Locate the cell with the specified text and output its (X, Y) center coordinate. 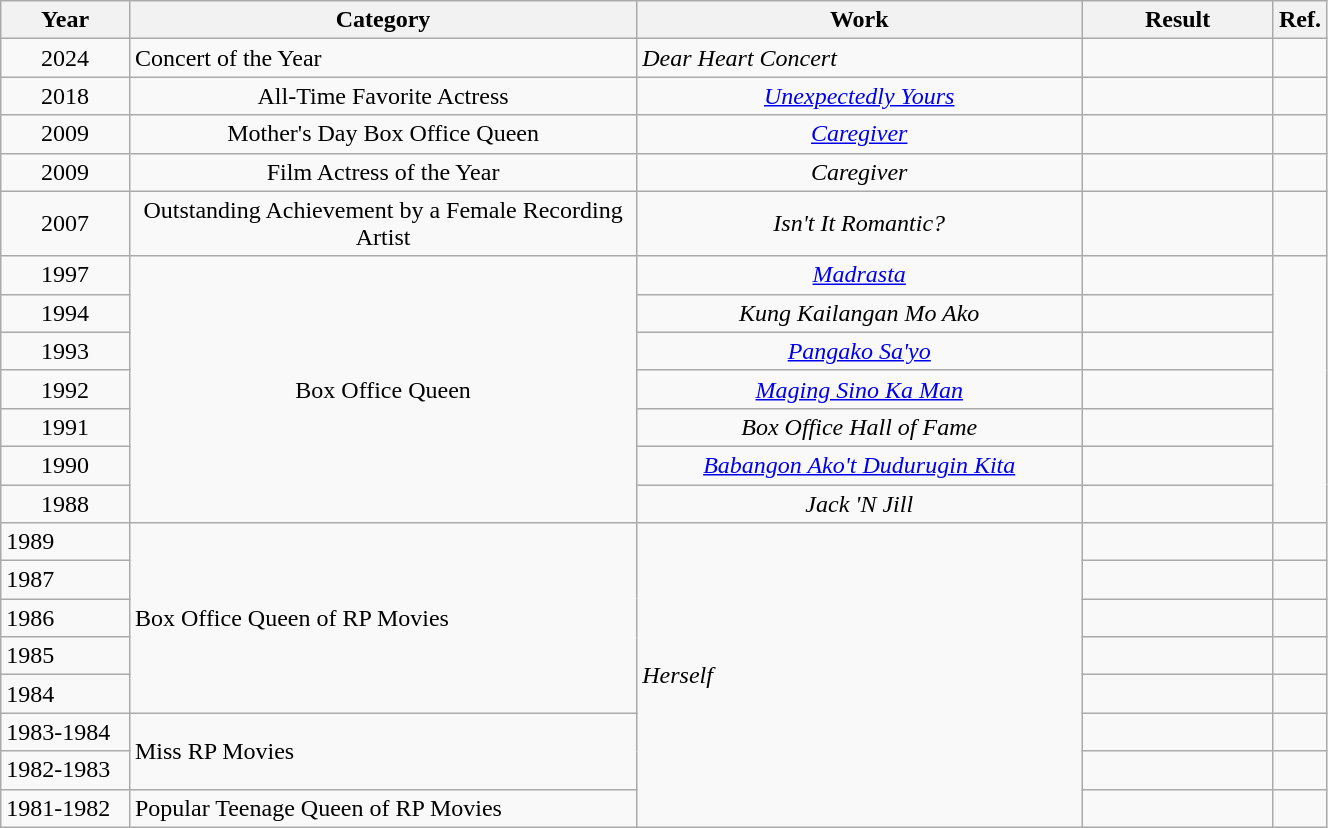
2018 (66, 96)
1991 (66, 427)
Box Office Queen of RP Movies (382, 618)
1988 (66, 503)
1982-1983 (66, 770)
Kung Kailangan Mo Ako (860, 313)
1983-1984 (66, 732)
Dear Heart Concert (860, 58)
Outstanding Achievement by a Female Recording Artist (382, 224)
1989 (66, 542)
Year (66, 20)
All-Time Favorite Actress (382, 96)
Pangako Sa'yo (860, 351)
Miss RP Movies (382, 751)
Unexpectedly Yours (860, 96)
Concert of the Year (382, 58)
Herself (860, 675)
Film Actress of the Year (382, 172)
1987 (66, 580)
1981-1982 (66, 808)
1992 (66, 389)
1994 (66, 313)
Popular Teenage Queen of RP Movies (382, 808)
1984 (66, 694)
1993 (66, 351)
Box Office Queen (382, 389)
Jack 'N Jill (860, 503)
Box Office Hall of Fame (860, 427)
Babangon Ako't Dudurugin Kita (860, 465)
Mother's Day Box Office Queen (382, 134)
Isn't It Romantic? (860, 224)
Result (1178, 20)
1990 (66, 465)
Category (382, 20)
1997 (66, 275)
Maging Sino Ka Man (860, 389)
Ref. (1300, 20)
2024 (66, 58)
1986 (66, 618)
Madrasta (860, 275)
Work (860, 20)
2007 (66, 224)
1985 (66, 656)
